Identify which cell holds the provided text, then report its (X, Y) central coordinate. 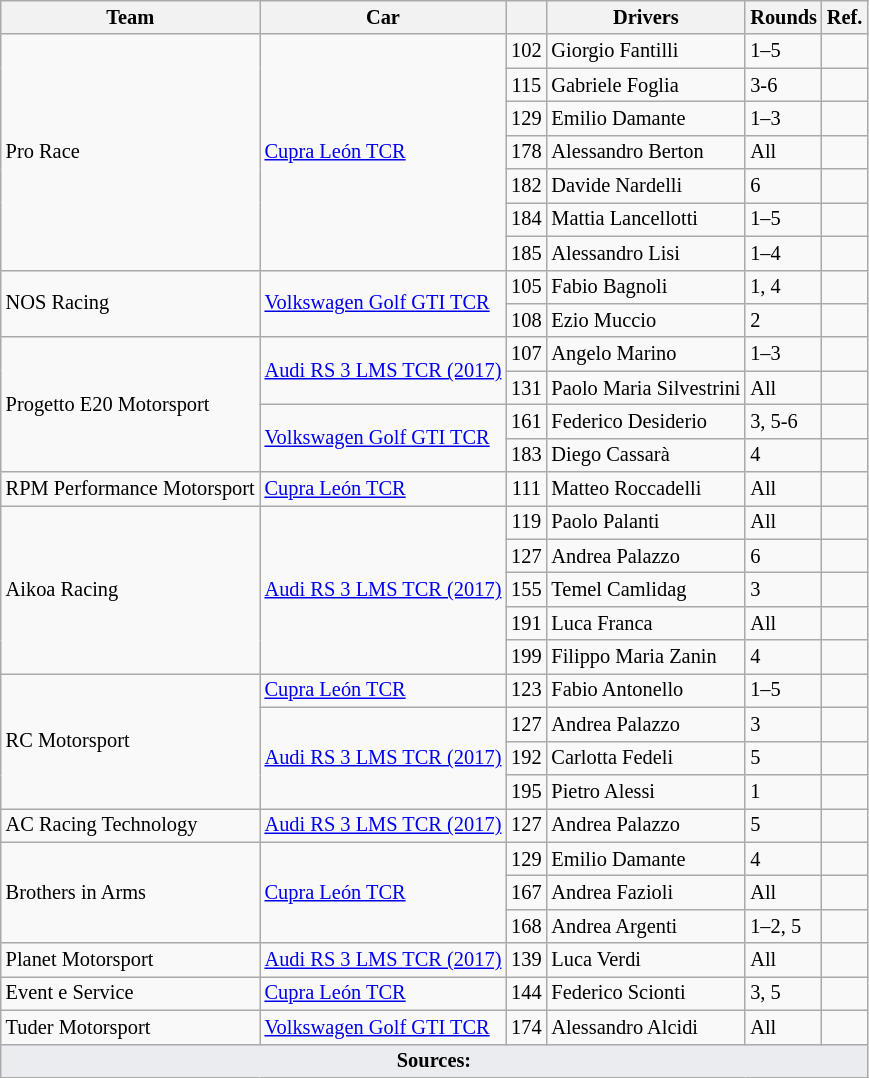
174 (526, 1027)
Rounds (784, 17)
115 (526, 85)
1–2, 5 (784, 926)
167 (526, 892)
Andrea Argenti (646, 926)
Alessandro Berton (646, 152)
111 (526, 489)
2 (784, 320)
1 (784, 791)
Giorgio Fantilli (646, 51)
Ref. (844, 17)
139 (526, 960)
Team (130, 17)
Brothers in Arms (130, 892)
168 (526, 926)
161 (526, 421)
Pietro Alessi (646, 791)
131 (526, 388)
Tuder Motorsport (130, 1027)
119 (526, 522)
Filippo Maria Zanin (646, 657)
Carlotta Fedeli (646, 758)
1–4 (784, 253)
Aikoa Racing (130, 589)
Federico Scionti (646, 993)
Planet Motorsport (130, 960)
184 (526, 219)
105 (526, 287)
RPM Performance Motorsport (130, 489)
Event e Service (130, 993)
123 (526, 690)
144 (526, 993)
183 (526, 455)
Gabriele Foglia (646, 85)
Luca Franca (646, 623)
185 (526, 253)
Andrea Fazioli (646, 892)
Drivers (646, 17)
192 (526, 758)
Fabio Antonello (646, 690)
Federico Desiderio (646, 421)
195 (526, 791)
Sources: (434, 1061)
Paolo Maria Silvestrini (646, 388)
Mattia Lancellotti (646, 219)
Pro Race (130, 152)
107 (526, 354)
RC Motorsport (130, 740)
Diego Cassarà (646, 455)
Paolo Palanti (646, 522)
155 (526, 589)
108 (526, 320)
199 (526, 657)
Fabio Bagnoli (646, 287)
Temel Camlidag (646, 589)
AC Racing Technology (130, 825)
Luca Verdi (646, 960)
Alessandro Alcidi (646, 1027)
178 (526, 152)
Alessandro Lisi (646, 253)
191 (526, 623)
182 (526, 186)
3, 5-6 (784, 421)
3, 5 (784, 993)
Angelo Marino (646, 354)
1, 4 (784, 287)
Progetto E20 Motorsport (130, 404)
3-6 (784, 85)
Davide Nardelli (646, 186)
NOS Racing (130, 304)
Matteo Roccadelli (646, 489)
Car (384, 17)
Ezio Muccio (646, 320)
102 (526, 51)
